Output the (x, y) coordinate of the center of the cell containing the given text.  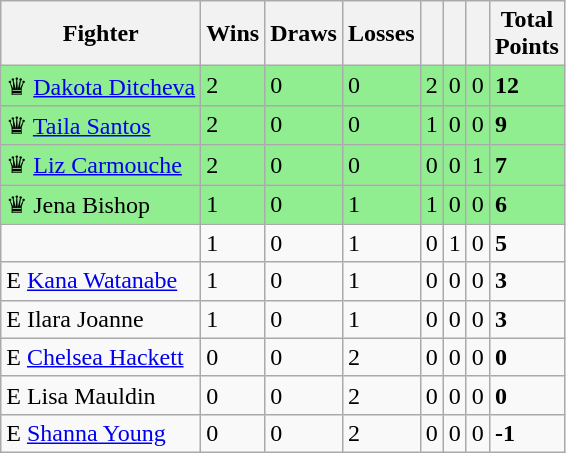
♛ Liz Carmouche (101, 165)
E Ilara Joanne (101, 319)
E Chelsea Hackett (101, 357)
Fighter (101, 34)
E Kana Watanabe (101, 281)
Losses (381, 34)
♛ Taila Santos (101, 125)
E Shanna Young (101, 433)
-1 (526, 433)
♛ Dakota Ditcheva (101, 86)
7 (526, 165)
5 (526, 243)
Draws (304, 34)
6 (526, 204)
E Lisa Mauldin (101, 395)
♛ Jena Bishop (101, 204)
Wins (233, 34)
12 (526, 86)
9 (526, 125)
Total Points (526, 34)
